Return the [x, y] coordinate for the center point of the cell that contains the specified text.  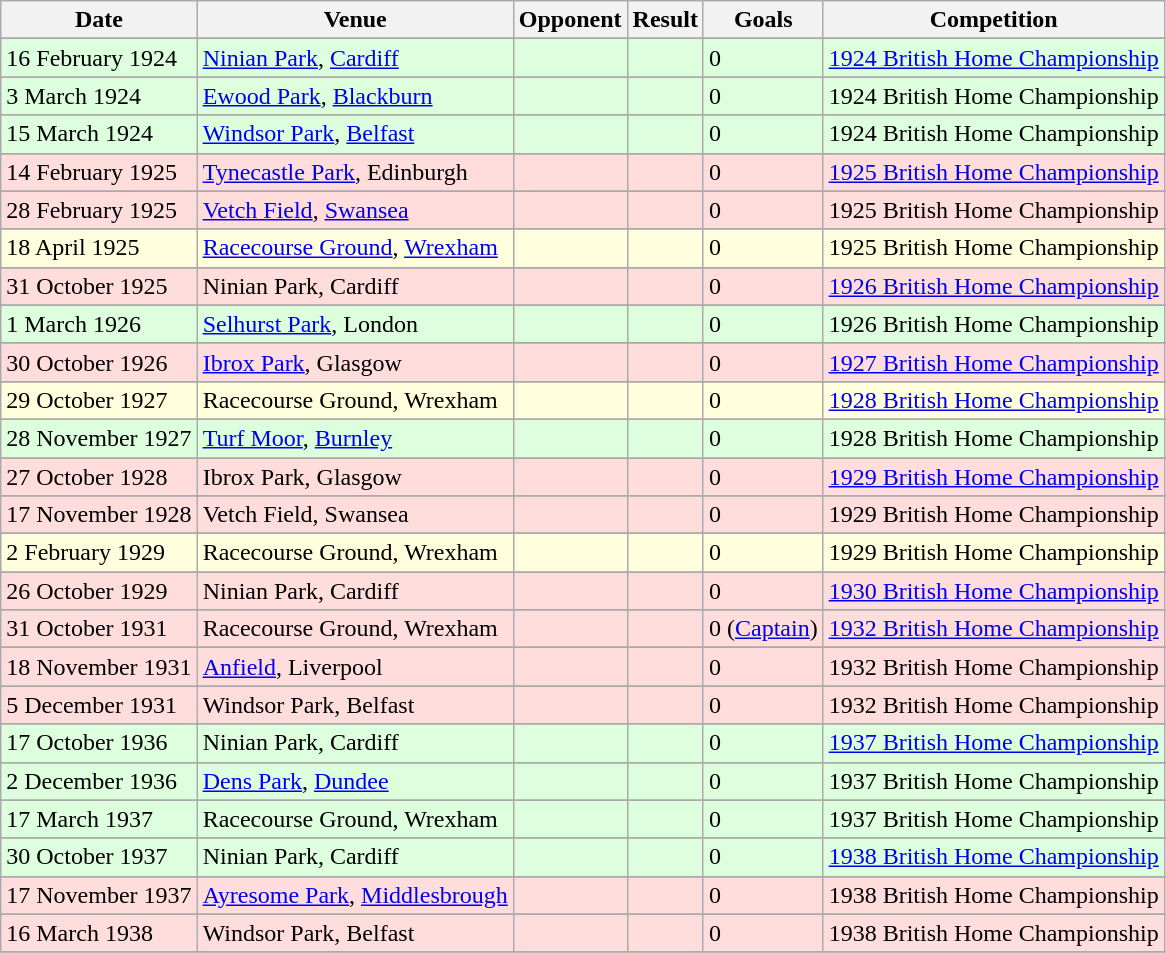
Date [99, 20]
28 February 1925 [99, 210]
29 October 1927 [99, 400]
16 March 1938 [99, 933]
18 April 1925 [99, 248]
Goals [763, 20]
27 October 1928 [99, 477]
17 October 1936 [99, 743]
Tynecastle Park, Edinburgh [355, 172]
Turf Moor, Burnley [355, 438]
Opponent [570, 20]
17 March 1937 [99, 819]
16 February 1924 [99, 58]
Result [665, 20]
1 March 1926 [99, 324]
17 November 1937 [99, 895]
31 October 1925 [99, 286]
1930 British Home Championship [994, 591]
Ayresome Park, Middlesbrough [355, 895]
Venue [355, 20]
2 December 1936 [99, 781]
26 October 1929 [99, 591]
Competition [994, 20]
28 November 1927 [99, 438]
18 November 1931 [99, 667]
5 December 1931 [99, 705]
15 March 1924 [99, 134]
Anfield, Liverpool [355, 667]
14 February 1925 [99, 172]
30 October 1926 [99, 362]
31 October 1931 [99, 629]
0 (Captain) [763, 629]
3 March 1924 [99, 96]
30 October 1937 [99, 857]
Ewood Park, Blackburn [355, 96]
17 November 1928 [99, 515]
Dens Park, Dundee [355, 781]
1927 British Home Championship [994, 362]
Selhurst Park, London [355, 324]
2 February 1929 [99, 553]
